Return the [X, Y] coordinate for the center point of the cell that contains the specified text.  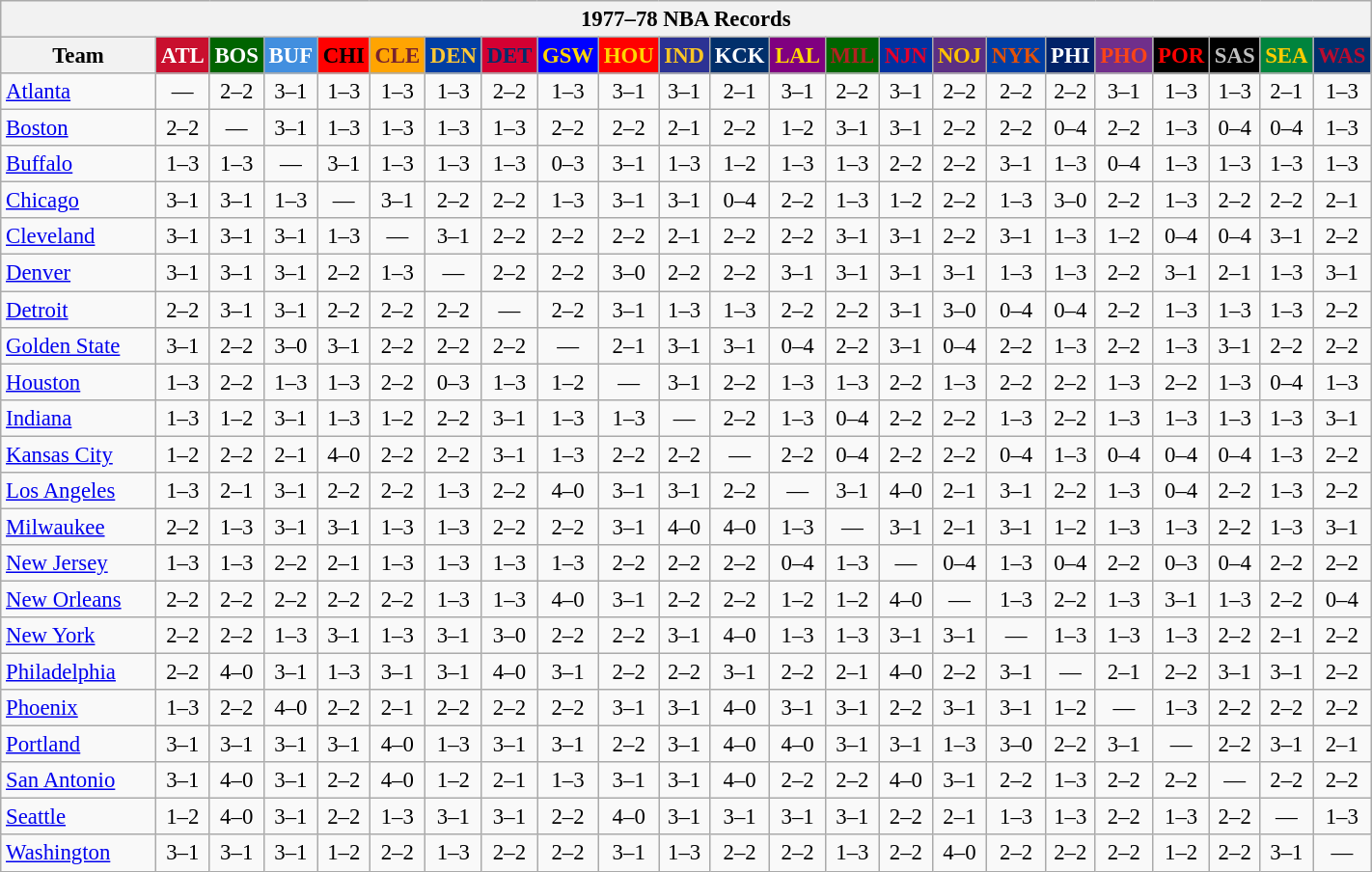
CHI [343, 56]
DEN [453, 56]
New York [79, 636]
GSW [568, 56]
NYK [1017, 56]
PHI [1071, 56]
Detroit [79, 310]
LAL [797, 56]
Phoenix [79, 708]
Seattle [79, 817]
KCK [739, 56]
New Jersey [79, 563]
San Antonio [79, 780]
ATL [182, 56]
SEA [1287, 56]
MIL [852, 56]
SAS [1234, 56]
Boston [79, 128]
BOS [236, 56]
Indiana [79, 418]
NJN [905, 56]
Washington [79, 854]
IND [684, 56]
HOU [629, 56]
1977–78 NBA Records [686, 19]
DET [509, 56]
New Orleans [79, 599]
Los Angeles [79, 491]
POR [1181, 56]
Golden State [79, 345]
Denver [79, 273]
CLE [398, 56]
Philadelphia [79, 672]
BUF [290, 56]
Portland [79, 745]
Cleveland [79, 236]
Atlanta [79, 92]
WAS [1342, 56]
Kansas City [79, 454]
Chicago [79, 201]
NOJ [959, 56]
Milwaukee [79, 527]
Team [79, 56]
PHO [1124, 56]
Houston [79, 382]
Buffalo [79, 164]
